Return the [x, y] coordinate for the center point of the cell that contains the specified text.  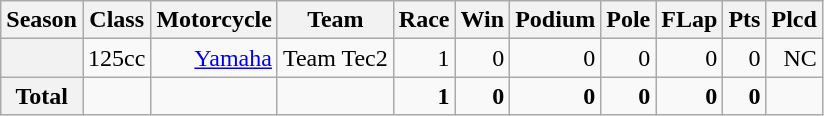
Class [116, 20]
FLap [690, 20]
Total [42, 96]
Pole [628, 20]
NC [794, 58]
Plcd [794, 20]
Yamaha [214, 58]
Podium [556, 20]
Pts [744, 20]
Team [335, 20]
Win [482, 20]
Season [42, 20]
125cc [116, 58]
Team Tec2 [335, 58]
Motorcycle [214, 20]
Race [424, 20]
